Output the [X, Y] coordinate of the center of the cell containing the given text.  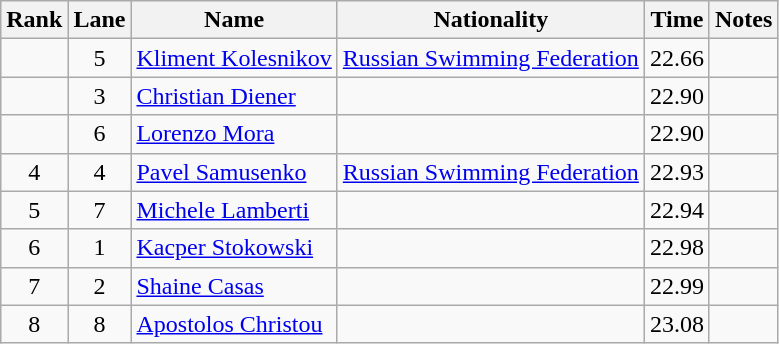
22.99 [676, 286]
22.93 [676, 172]
Michele Lamberti [234, 210]
23.08 [676, 324]
Lorenzo Mora [234, 134]
Kliment Kolesnikov [234, 58]
Lane [100, 20]
Nationality [490, 20]
2 [100, 286]
22.66 [676, 58]
Pavel Samusenko [234, 172]
Rank [34, 20]
Apostolos Christou [234, 324]
Christian Diener [234, 96]
1 [100, 248]
Time [676, 20]
Notes [743, 20]
3 [100, 96]
Name [234, 20]
22.98 [676, 248]
22.94 [676, 210]
Shaine Casas [234, 286]
Kacper Stokowski [234, 248]
